For the text-containing cell, return its midpoint in [x, y] coordinate format. 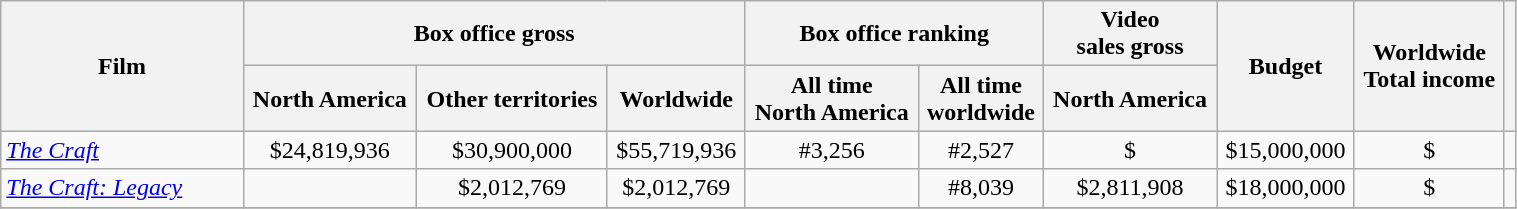
All time North America [832, 98]
$55,719,936 [676, 150]
Film [122, 66]
#3,256 [832, 150]
$15,000,000 [1286, 150]
#2,527 [980, 150]
Video sales gross [1130, 34]
Box office gross [494, 34]
Box office ranking [894, 34]
Worldwide [676, 98]
Other territories [512, 98]
#8,039 [980, 188]
The Craft: Legacy [122, 188]
The Craft [122, 150]
All time worldwide [980, 98]
$2,811,908 [1130, 188]
$18,000,000 [1286, 188]
$30,900,000 [512, 150]
Budget [1286, 66]
Worldwide Total income [1429, 66]
$24,819,936 [330, 150]
